Find where the given text appears and provide that cell's center as [X, Y] coordinate. 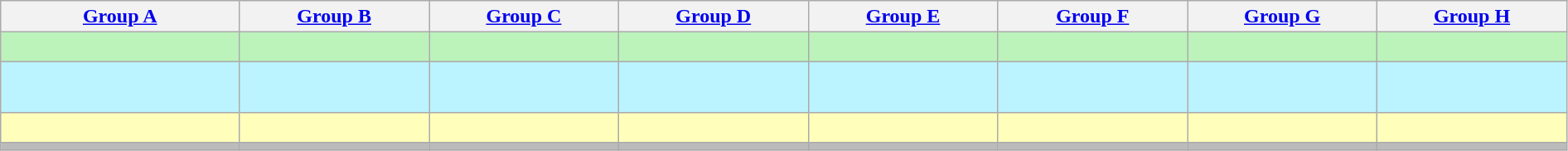
Group B [335, 17]
Group A [120, 17]
Group F [1092, 17]
Group E [903, 17]
Group H [1472, 17]
Group G [1283, 17]
Group C [524, 17]
Group D [713, 17]
